Output the [x, y] coordinate of the center of the cell containing the given text.  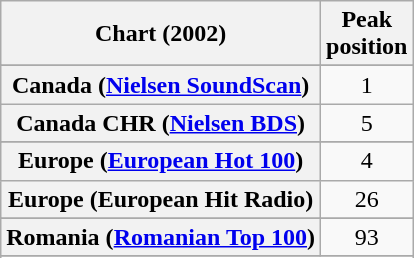
93 [367, 237]
Europe (European Hot 100) [161, 161]
1 [367, 85]
Chart (2002) [161, 34]
26 [367, 199]
Canada CHR (Nielsen BDS) [161, 123]
Romania (Romanian Top 100) [161, 237]
Peakposition [367, 34]
Canada (Nielsen SoundScan) [161, 85]
Europe (European Hit Radio) [161, 199]
4 [367, 161]
5 [367, 123]
